Pinpoint the cell where the given text exists, returning its [x, y] midpoint coordinate. 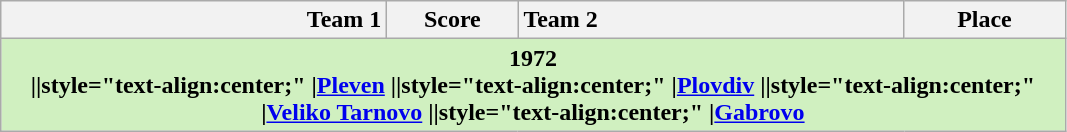
Score [452, 20]
Team 2 [711, 20]
Place [984, 20]
Team 1 [194, 20]
